Locate the cell with the specified text and output its [x, y] center coordinate. 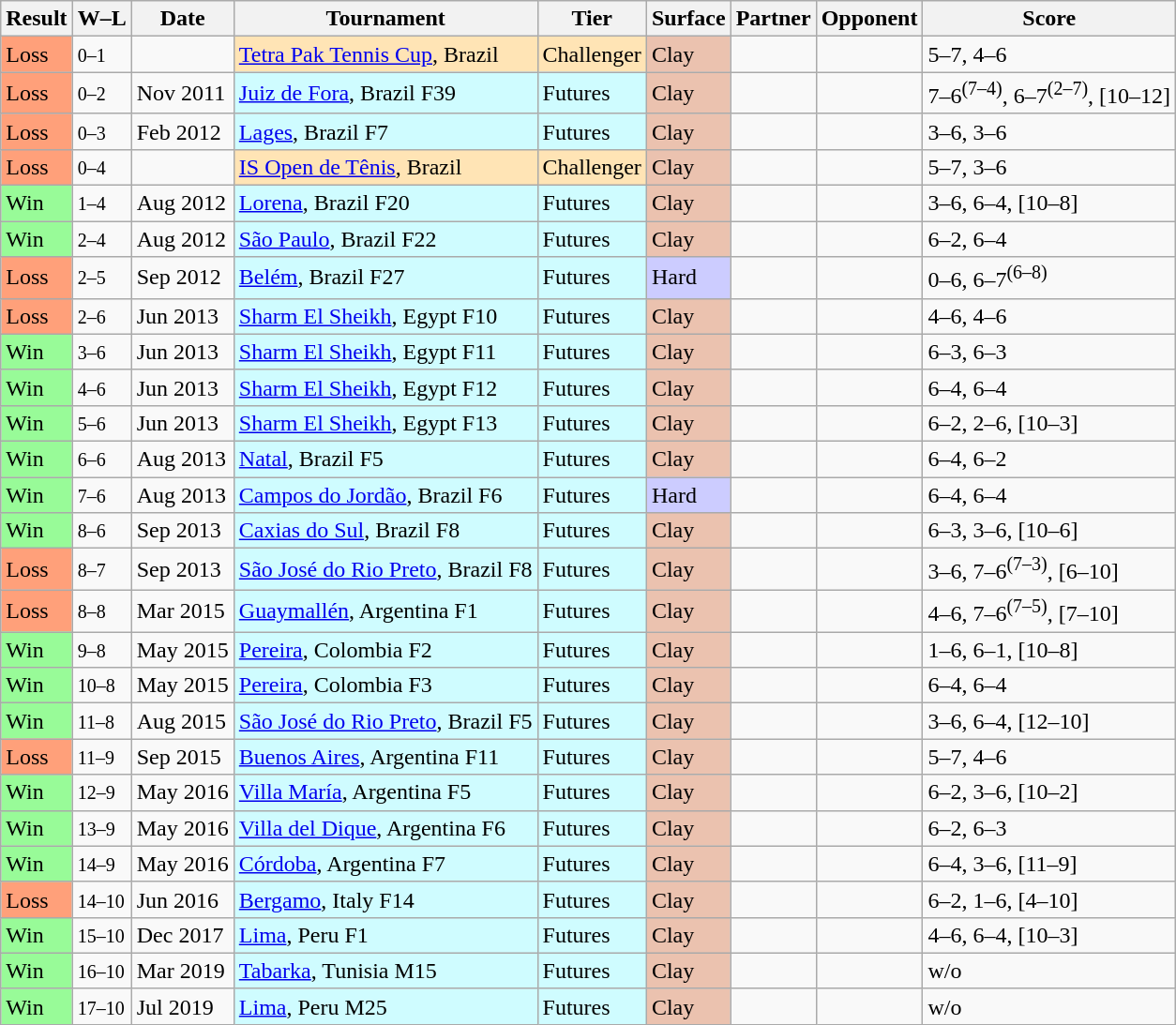
Campos do Jordão, Brazil F6 [385, 495]
Sep 2012 [182, 278]
Juiz de Fora, Brazil F39 [385, 94]
13–9 [101, 828]
Date [182, 19]
12–9 [101, 792]
Tetra Pak Tennis Cup, Brazil [385, 54]
5–6 [101, 423]
Pereira, Colombia F2 [385, 650]
Sharm El Sheikh, Egypt F10 [385, 316]
4–6, 7–6(7–5), [7–10] [1049, 611]
6–2, 3–6, [10–2] [1049, 792]
9–8 [101, 650]
2–4 [101, 239]
16–10 [101, 971]
Lages, Brazil F7 [385, 131]
15–10 [101, 935]
Tier [592, 19]
Jun 2016 [182, 899]
Partner [773, 19]
1–4 [101, 203]
Opponent [869, 19]
IS Open de Tênis, Brazil [385, 167]
17–10 [101, 1006]
6–4, 3–6, [11–9] [1049, 864]
0–3 [101, 131]
3–6, 6–4, [12–10] [1049, 721]
0–2 [101, 94]
0–1 [101, 54]
Caxias do Sul, Brazil F8 [385, 531]
Lima, Peru F1 [385, 935]
Sharm El Sheikh, Egypt F13 [385, 423]
Feb 2012 [182, 131]
Mar 2019 [182, 971]
6–4, 6–2 [1049, 459]
Jul 2019 [182, 1006]
São José do Rio Preto, Brazil F5 [385, 721]
Tabarka, Tunisia M15 [385, 971]
Sharm El Sheikh, Egypt F11 [385, 352]
Lorena, Brazil F20 [385, 203]
6–2, 6–3 [1049, 828]
4–6, 6–4, [10–3] [1049, 935]
Pereira, Colombia F3 [385, 686]
Mar 2015 [182, 611]
Lima, Peru M25 [385, 1006]
8–7 [101, 570]
14–9 [101, 864]
Nov 2011 [182, 94]
10–8 [101, 686]
1–6, 6–1, [10–8] [1049, 650]
0–6, 6–7(6–8) [1049, 278]
4–6 [101, 387]
Villa del Dique, Argentina F6 [385, 828]
Belém, Brazil F27 [385, 278]
Dec 2017 [182, 935]
São José do Rio Preto, Brazil F8 [385, 570]
Surface [688, 19]
8–6 [101, 531]
Villa María, Argentina F5 [385, 792]
11–9 [101, 757]
Córdoba, Argentina F7 [385, 864]
W–L [101, 19]
3–6, 7–6(7–3), [6–10] [1049, 570]
5–7, 3–6 [1049, 167]
Sep 2015 [182, 757]
6–3, 6–3 [1049, 352]
3–6, 3–6 [1049, 131]
7–6(7–4), 6–7(2–7), [10–12] [1049, 94]
6–2, 1–6, [4–10] [1049, 899]
3–6, 6–4, [10–8] [1049, 203]
Guaymallén, Argentina F1 [385, 611]
Score [1049, 19]
0–4 [101, 167]
Sharm El Sheikh, Egypt F12 [385, 387]
14–10 [101, 899]
7–6 [101, 495]
6–2, 6–4 [1049, 239]
São Paulo, Brazil F22 [385, 239]
4–6, 4–6 [1049, 316]
8–8 [101, 611]
Bergamo, Italy F14 [385, 899]
2–5 [101, 278]
Tournament [385, 19]
6–6 [101, 459]
6–3, 3–6, [10–6] [1049, 531]
Natal, Brazil F5 [385, 459]
Aug 2015 [182, 721]
Buenos Aires, Argentina F11 [385, 757]
Result [37, 19]
6–2, 2–6, [10–3] [1049, 423]
2–6 [101, 316]
11–8 [101, 721]
3–6 [101, 352]
